From the cell containing the given text, extract its center point as [x, y] coordinate. 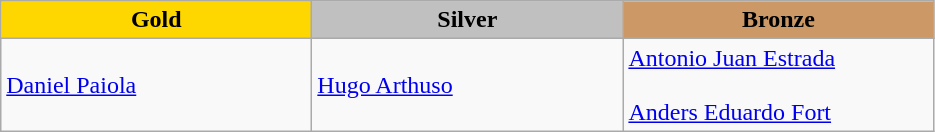
Silver [468, 20]
Hugo Arthuso [468, 85]
Bronze [778, 20]
Daniel Paiola [156, 85]
Gold [156, 20]
Antonio Juan EstradaAnders Eduardo Fort [778, 85]
